Find where the given text appears and provide that cell's center as (x, y) coordinate. 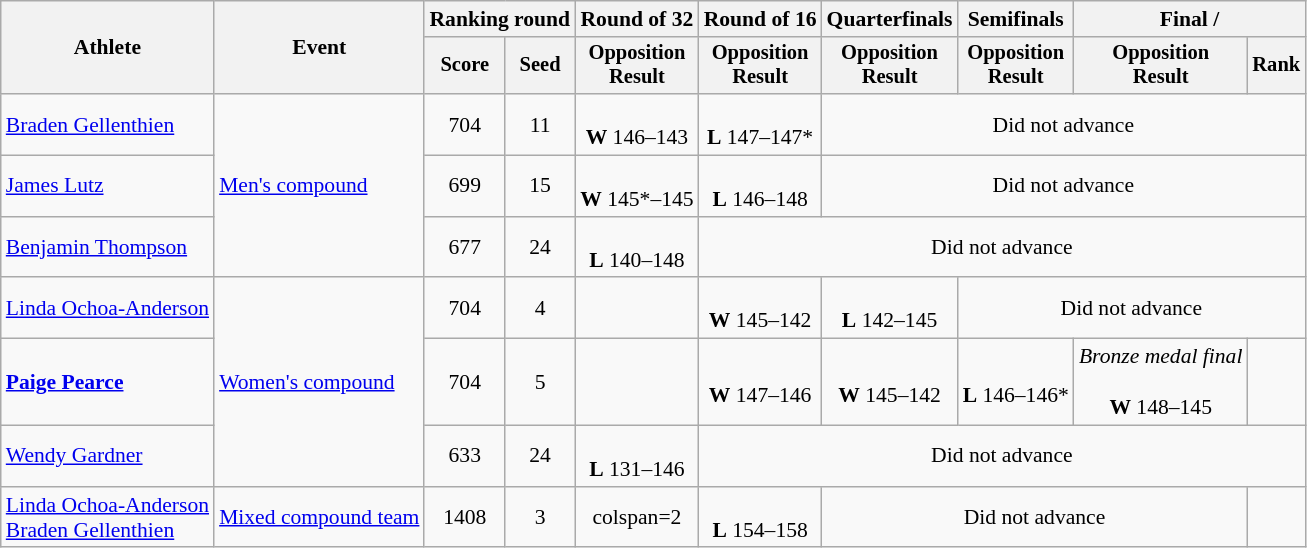
Bronze medal finalW 148–145 (1161, 382)
Men's compound (319, 186)
L 142–145 (890, 308)
Semifinals (1016, 19)
Round of 32 (636, 19)
1408 (464, 518)
699 (464, 186)
Wendy Gardner (108, 456)
L 146–148 (760, 186)
4 (540, 308)
W 147–146 (760, 382)
W 145*–145 (636, 186)
L 146–146* (1016, 382)
677 (464, 248)
3 (540, 518)
Benjamin Thompson (108, 248)
Paige Pearce (108, 382)
L 140–148 (636, 248)
Ranking round (500, 19)
633 (464, 456)
Mixed compound team (319, 518)
Rank (1276, 66)
Linda Ochoa-Anderson (108, 308)
Seed (540, 66)
L 131–146 (636, 456)
Linda Ochoa-AndersonBraden Gellenthien (108, 518)
Event (319, 48)
W 146–143 (636, 124)
Braden Gellenthien (108, 124)
colspan=2 (636, 518)
Score (464, 66)
Women's compound (319, 382)
James Lutz (108, 186)
Final / (1190, 19)
Round of 16 (760, 19)
L 154–158 (760, 518)
L 147–147* (760, 124)
Athlete (108, 48)
15 (540, 186)
11 (540, 124)
Quarterfinals (890, 19)
5 (540, 382)
